Determine the [x, y] coordinate at the center of the cell enclosing the given text.  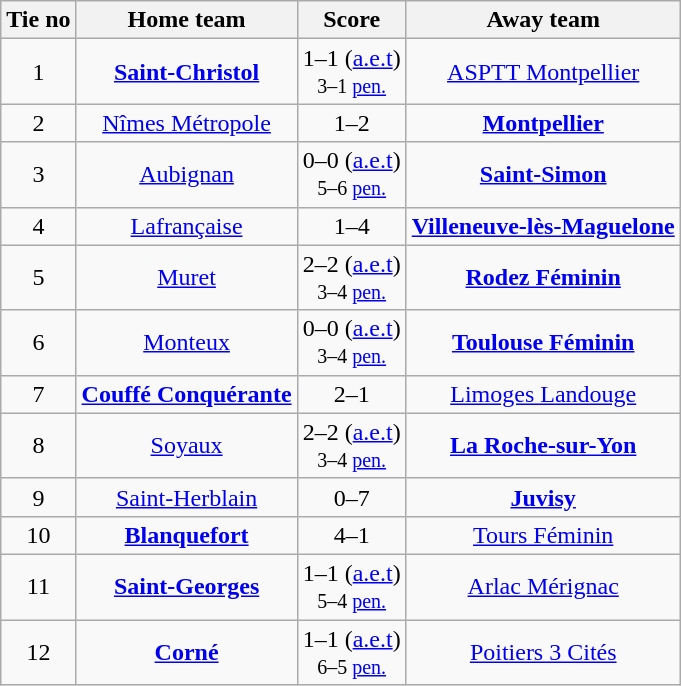
3 [38, 174]
1–1 (a.e.t) 5–4 pen. [352, 586]
1–4 [352, 226]
4 [38, 226]
0–7 [352, 497]
Lafrançaise [186, 226]
2–1 [352, 394]
Away team [543, 20]
Tours Féminin [543, 535]
Arlac Mérignac [543, 586]
Rodez Féminin [543, 278]
Blanquefort [186, 535]
7 [38, 394]
Couffé Conquérante [186, 394]
10 [38, 535]
Nîmes Métropole [186, 123]
La Roche-sur-Yon [543, 446]
8 [38, 446]
2 [38, 123]
5 [38, 278]
Saint-Herblain [186, 497]
Saint-Simon [543, 174]
Muret [186, 278]
1–1 (a.e.t) 3–1 pen. [352, 72]
Monteux [186, 342]
Tie no [38, 20]
Villeneuve-lès-Maguelone [543, 226]
Montpellier [543, 123]
9 [38, 497]
Soyaux [186, 446]
1–1 (a.e.t) 6–5 pen. [352, 652]
Saint-Christol [186, 72]
0–0 (a.e.t) 3–4 pen. [352, 342]
0–0 (a.e.t) 5–6 pen. [352, 174]
Corné [186, 652]
Toulouse Féminin [543, 342]
11 [38, 586]
Home team [186, 20]
ASPTT Montpellier [543, 72]
12 [38, 652]
Poitiers 3 Cités [543, 652]
Saint-Georges [186, 586]
Aubignan [186, 174]
1 [38, 72]
Score [352, 20]
4–1 [352, 535]
Juvisy [543, 497]
1–2 [352, 123]
Limoges Landouge [543, 394]
6 [38, 342]
